Scan for the cell matching the given text and deliver its [x, y] coordinate at center. 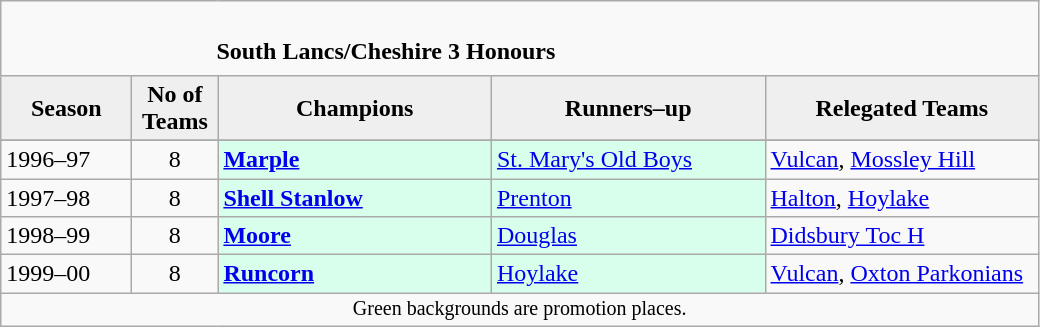
Vulcan, Mossley Hill [902, 159]
Green backgrounds are promotion places. [520, 310]
Shell Stanlow [355, 197]
Marple [355, 159]
Prenton [628, 197]
Vulcan, Oxton Parkonians [902, 274]
Hoylake [628, 274]
1998–99 [66, 236]
Runcorn [355, 274]
1996–97 [66, 159]
Season [66, 108]
No of Teams [175, 108]
Champions [355, 108]
Moore [355, 236]
1999–00 [66, 274]
St. Mary's Old Boys [628, 159]
Didsbury Toc H [902, 236]
Halton, Hoylake [902, 197]
Relegated Teams [902, 108]
Douglas [628, 236]
1997–98 [66, 197]
Runners–up [628, 108]
